Detect which cell encompasses the target text, then output its [x, y] center coordinate. 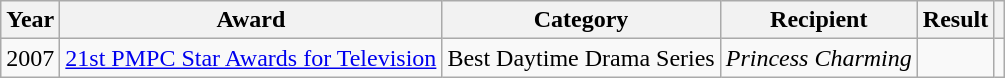
Result [955, 20]
Recipient [818, 20]
21st PMPC Star Awards for Television [251, 58]
Princess Charming [818, 58]
Best Daytime Drama Series [581, 58]
Year [30, 20]
Award [251, 20]
2007 [30, 58]
Category [581, 20]
